Return (X, Y) of the center of cell containing provided text 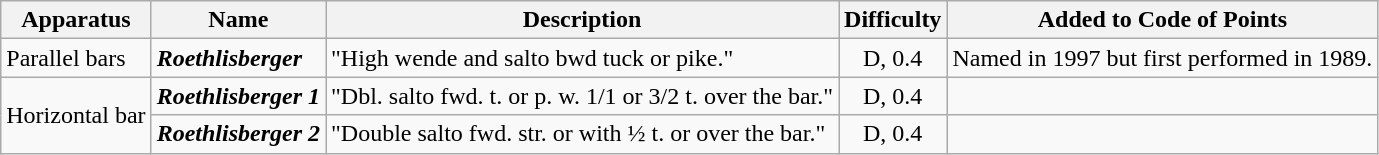
Difficulty (893, 20)
"High wende and salto bwd tuck or pike." (582, 58)
Named in 1997 but first performed in 1989. (1162, 58)
"Dbl. salto fwd. t. or p. w. 1/1 or 3/2 t. over the bar." (582, 96)
Parallel bars (76, 58)
Roethlisberger (238, 58)
"Double salto fwd. str. or with ½ t. or over the bar." (582, 134)
Name (238, 20)
Added to Code of Points (1162, 20)
Roethlisberger 2 (238, 134)
Apparatus (76, 20)
Horizontal bar (76, 115)
Description (582, 20)
Roethlisberger 1 (238, 96)
